For the text-containing cell, return its midpoint in [X, Y] coordinate format. 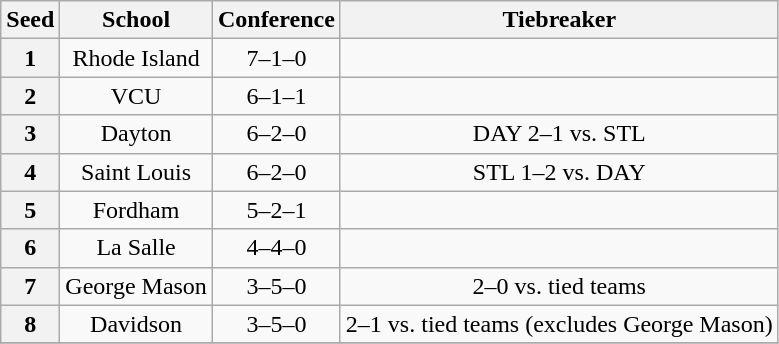
5 [30, 210]
Dayton [136, 134]
7–1–0 [276, 58]
2 [30, 96]
La Salle [136, 248]
2–1 vs. tied teams (excludes George Mason) [559, 324]
4 [30, 172]
School [136, 20]
Davidson [136, 324]
VCU [136, 96]
Rhode Island [136, 58]
Saint Louis [136, 172]
STL 1–2 vs. DAY [559, 172]
DAY 2–1 vs. STL [559, 134]
3 [30, 134]
4–4–0 [276, 248]
8 [30, 324]
George Mason [136, 286]
5–2–1 [276, 210]
2–0 vs. tied teams [559, 286]
Fordham [136, 210]
Seed [30, 20]
6–1–1 [276, 96]
1 [30, 58]
6 [30, 248]
Tiebreaker [559, 20]
7 [30, 286]
Conference [276, 20]
